Output the (x, y) coordinate of the center of the cell containing the given text.  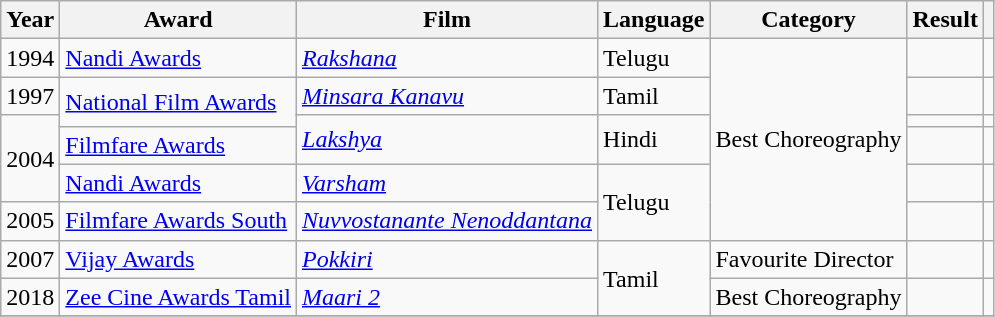
2004 (30, 158)
Lakshya (448, 140)
Result (945, 20)
2005 (30, 221)
Hindi (654, 140)
1994 (30, 58)
Category (808, 20)
Filmfare Awards South (178, 221)
Award (178, 20)
2007 (30, 259)
1997 (30, 96)
Nuvvostanante Nenoddantana (448, 221)
2018 (30, 297)
Varsham (448, 183)
National Film Awards (178, 102)
Favourite Director (808, 259)
Rakshana (448, 58)
Vijay Awards (178, 259)
Film (448, 20)
Maari 2 (448, 297)
Filmfare Awards (178, 145)
Zee Cine Awards Tamil (178, 297)
Pokkiri (448, 259)
Language (654, 20)
Minsara Kanavu (448, 96)
Year (30, 20)
